Scan for the cell matching the given text and deliver its [x, y] coordinate at center. 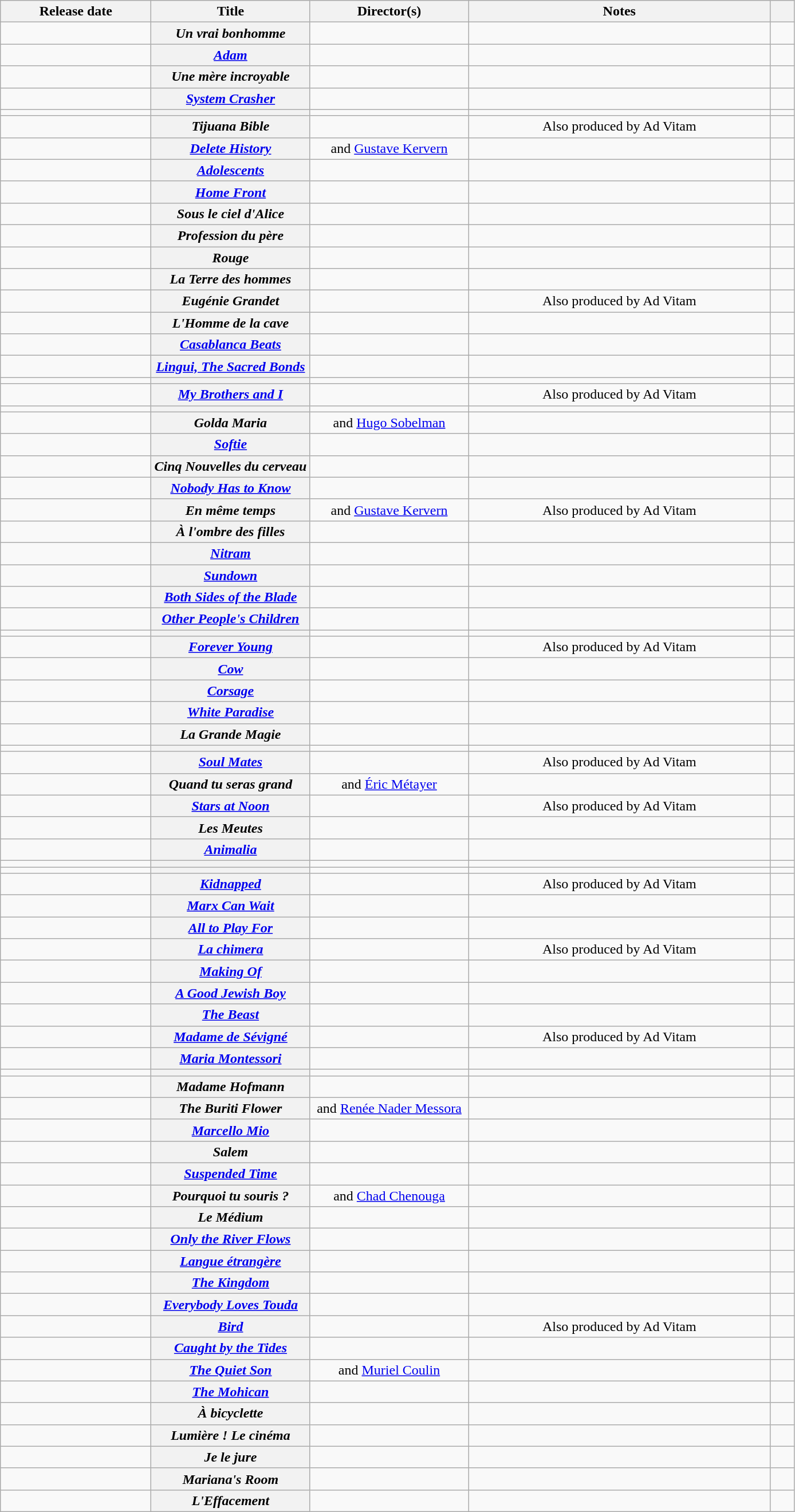
and Muriel Coulin [389, 1370]
Une mère incroyable [230, 77]
Title [230, 11]
The Beast [230, 1015]
À l'ombre des filles [230, 531]
Pourquoi tu souris ? [230, 1195]
and Chad Chenouga [389, 1195]
Sous le ciel d'Alice [230, 214]
Madame Hofmann [230, 1086]
L'Effacement [230, 1501]
La Grande Magie [230, 734]
Cinq Nouvelles du cerveau [230, 466]
Profession du père [230, 235]
Lingui, The Sacred Bonds [230, 367]
Langue étrangère [230, 1261]
A Good Jewish Boy [230, 993]
Lumière ! Le cinéma [230, 1435]
Home Front [230, 192]
The Mohican [230, 1392]
Release date [76, 11]
and Renée Nader Messora [389, 1108]
Delete History [230, 148]
Maria Montessori [230, 1058]
Caught by the Tides [230, 1348]
and Éric Métayer [389, 784]
Both Sides of the Blade [230, 597]
Marx Can Wait [230, 906]
Making Of [230, 971]
Eugénie Grandet [230, 301]
En même temps [230, 510]
L'Homme de la cave [230, 323]
Un vrai bonhomme [230, 33]
White Paradise [230, 712]
Suspended Time [230, 1174]
Adam [230, 55]
Salem [230, 1152]
The Buriti Flower [230, 1108]
Kidnapped [230, 884]
Quand tu seras grand [230, 784]
All to Play For [230, 928]
Director(s) [389, 11]
La Terre des hommes [230, 279]
Les Meutes [230, 828]
Casablanca Beats [230, 345]
Mariana's Room [230, 1479]
Stars at Noon [230, 806]
Marcello Mio [230, 1130]
and Hugo Sobelman [389, 423]
Adolescents [230, 170]
Softie [230, 444]
Golda Maria [230, 423]
Only the River Flows [230, 1239]
Everybody Loves Touda [230, 1305]
The Quiet Son [230, 1370]
Je le jure [230, 1457]
Bird [230, 1326]
Cow [230, 669]
Notes [619, 11]
Nobody Has to Know [230, 488]
À bicyclette [230, 1413]
Madame de Sévigné [230, 1037]
Rouge [230, 257]
System Crasher [230, 99]
Forever Young [230, 647]
Animalia [230, 849]
Other People's Children [230, 619]
Sundown [230, 576]
Tijuana Bible [230, 127]
Le Médium [230, 1218]
The Kingdom [230, 1283]
La chimera [230, 950]
Nitram [230, 553]
Corsage [230, 691]
My Brothers and I [230, 395]
Soul Mates [230, 762]
